Provide the [X, Y] coordinate of the cell's center where the given text is located.  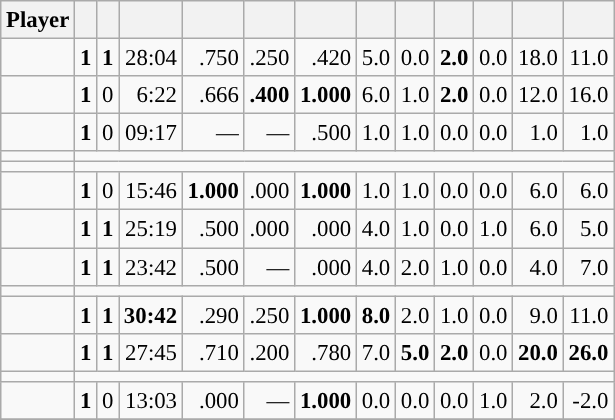
8.0 [376, 315]
.710 [213, 352]
30:42 [151, 315]
20.0 [538, 352]
Player [38, 20]
6:22 [151, 95]
.200 [269, 352]
9.0 [538, 315]
16.0 [588, 95]
13:03 [151, 401]
27:45 [151, 352]
09:17 [151, 133]
.780 [326, 352]
12.0 [538, 95]
.666 [213, 95]
.400 [269, 95]
26.0 [588, 352]
25:19 [151, 229]
18.0 [538, 58]
.750 [213, 58]
.290 [213, 315]
28:04 [151, 58]
-2.0 [588, 401]
23:42 [151, 267]
.420 [326, 58]
15:46 [151, 191]
